Return the (x, y) coordinate for the center point of the cell that contains the specified text.  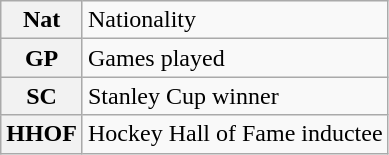
SC (42, 96)
Hockey Hall of Fame inductee (235, 134)
GP (42, 58)
Nationality (235, 20)
Stanley Cup winner (235, 96)
HHOF (42, 134)
Nat (42, 20)
Games played (235, 58)
